Identify which cell holds the provided text, then report its [X, Y] central coordinate. 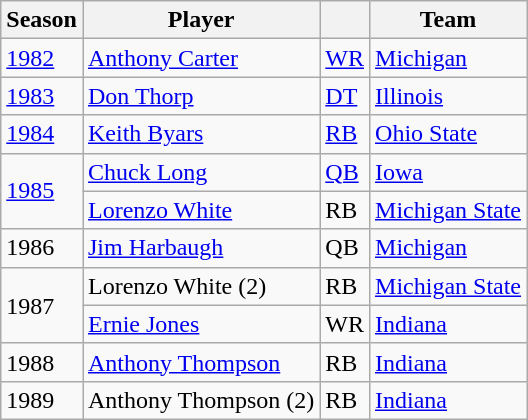
Season [42, 20]
Iowa [448, 172]
Don Thorp [200, 96]
Ernie Jones [200, 324]
1986 [42, 248]
Illinois [448, 96]
1983 [42, 96]
1987 [42, 305]
1989 [42, 400]
Anthony Carter [200, 58]
Chuck Long [200, 172]
1982 [42, 58]
Jim Harbaugh [200, 248]
Anthony Thompson [200, 362]
Team [448, 20]
Keith Byars [200, 134]
1988 [42, 362]
1984 [42, 134]
DT [345, 96]
Lorenzo White [200, 210]
Anthony Thompson (2) [200, 400]
Lorenzo White (2) [200, 286]
Player [200, 20]
Ohio State [448, 134]
1985 [42, 191]
